Scan for the cell matching the given text and deliver its (x, y) coordinate at center. 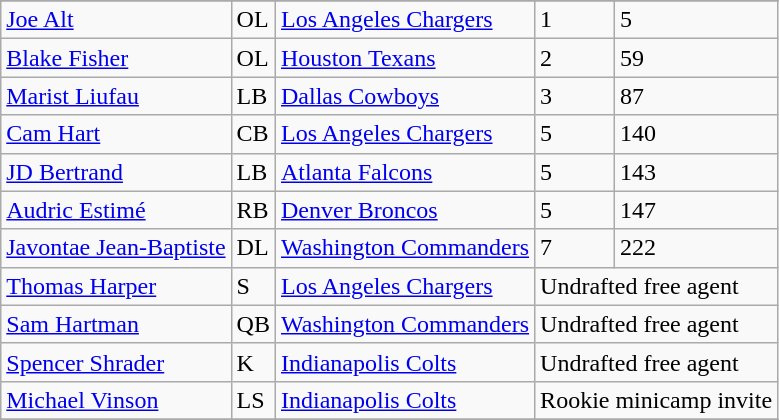
QB (253, 324)
Dallas Cowboys (404, 96)
1 (575, 20)
Sam Hartman (116, 324)
7 (575, 248)
Thomas Harper (116, 286)
87 (696, 96)
Blake Fisher (116, 58)
RB (253, 210)
S (253, 286)
K (253, 362)
147 (696, 210)
2 (575, 58)
Javontae Jean-Baptiste (116, 248)
Denver Broncos (404, 210)
59 (696, 58)
Cam Hart (116, 134)
Marist Liufau (116, 96)
Atlanta Falcons (404, 172)
140 (696, 134)
143 (696, 172)
Spencer Shrader (116, 362)
DL (253, 248)
Michael Vinson (116, 400)
Audric Estimé (116, 210)
222 (696, 248)
3 (575, 96)
Joe Alt (116, 20)
CB (253, 134)
JD Bertrand (116, 172)
LS (253, 400)
Rookie minicamp invite (656, 400)
Houston Texans (404, 58)
